Identify which cell holds the provided text, then report its [x, y] central coordinate. 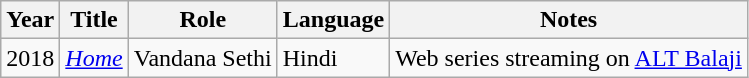
Web series streaming on ALT Balaji [569, 58]
Title [94, 20]
Hindi [333, 58]
Vandana Sethi [202, 58]
Role [202, 20]
Home [94, 58]
2018 [30, 58]
Language [333, 20]
Notes [569, 20]
Year [30, 20]
